Capture the cell that displays the provided text and extract its (x, y) central coordinate. 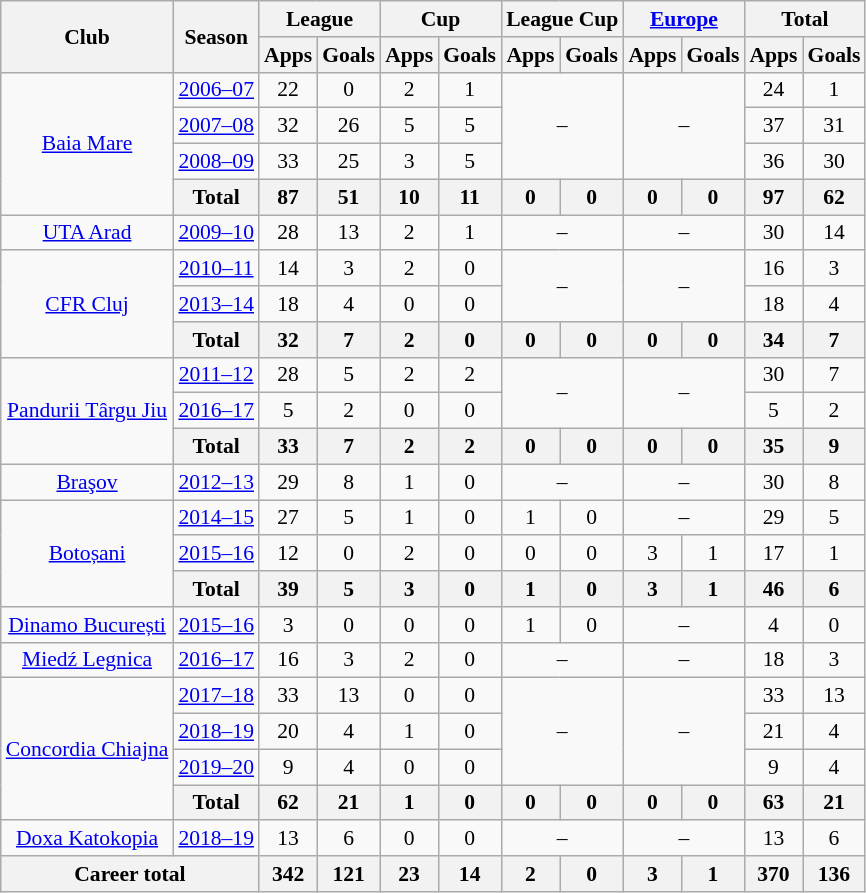
League (320, 19)
34 (773, 340)
35 (773, 447)
46 (773, 589)
370 (773, 874)
League Cup (562, 19)
51 (348, 197)
2012–13 (216, 482)
Cup (440, 19)
12 (288, 554)
Pandurii Târgu Jiu (88, 410)
63 (773, 803)
Season (216, 36)
87 (288, 197)
2007–08 (216, 126)
Europe (684, 19)
2019–20 (216, 767)
Botoșani (88, 554)
Miedź Legnica (88, 660)
Braşov (88, 482)
10 (409, 197)
Career total (130, 874)
Concordia Chiajna (88, 749)
27 (288, 518)
2008–09 (216, 162)
2014–15 (216, 518)
31 (834, 126)
20 (288, 732)
11 (470, 197)
37 (773, 126)
39 (288, 589)
2011–12 (216, 375)
24 (773, 90)
2017–18 (216, 696)
UTA Arad (88, 233)
Dinamo București (88, 625)
2006–07 (216, 90)
26 (348, 126)
121 (348, 874)
2013–14 (216, 304)
CFR Cluj (88, 304)
23 (409, 874)
Doxa Katokopia (88, 839)
25 (348, 162)
36 (773, 162)
22 (288, 90)
97 (773, 197)
136 (834, 874)
17 (773, 554)
2009–10 (216, 233)
2010–11 (216, 269)
Baia Mare (88, 143)
342 (288, 874)
Club (88, 36)
